Return (x, y) of the center of cell containing provided text 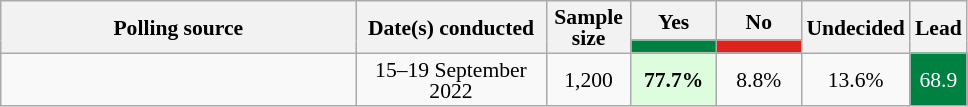
Lead (938, 27)
68.9 (938, 79)
77.7% (674, 79)
Sample size (588, 27)
No (758, 20)
13.6% (855, 79)
1,200 (588, 79)
8.8% (758, 79)
Date(s) conducted (451, 27)
Undecided (855, 27)
15–19 September 2022 (451, 79)
Polling source (178, 27)
Yes (674, 20)
